For the text-containing cell, return its midpoint in [x, y] coordinate format. 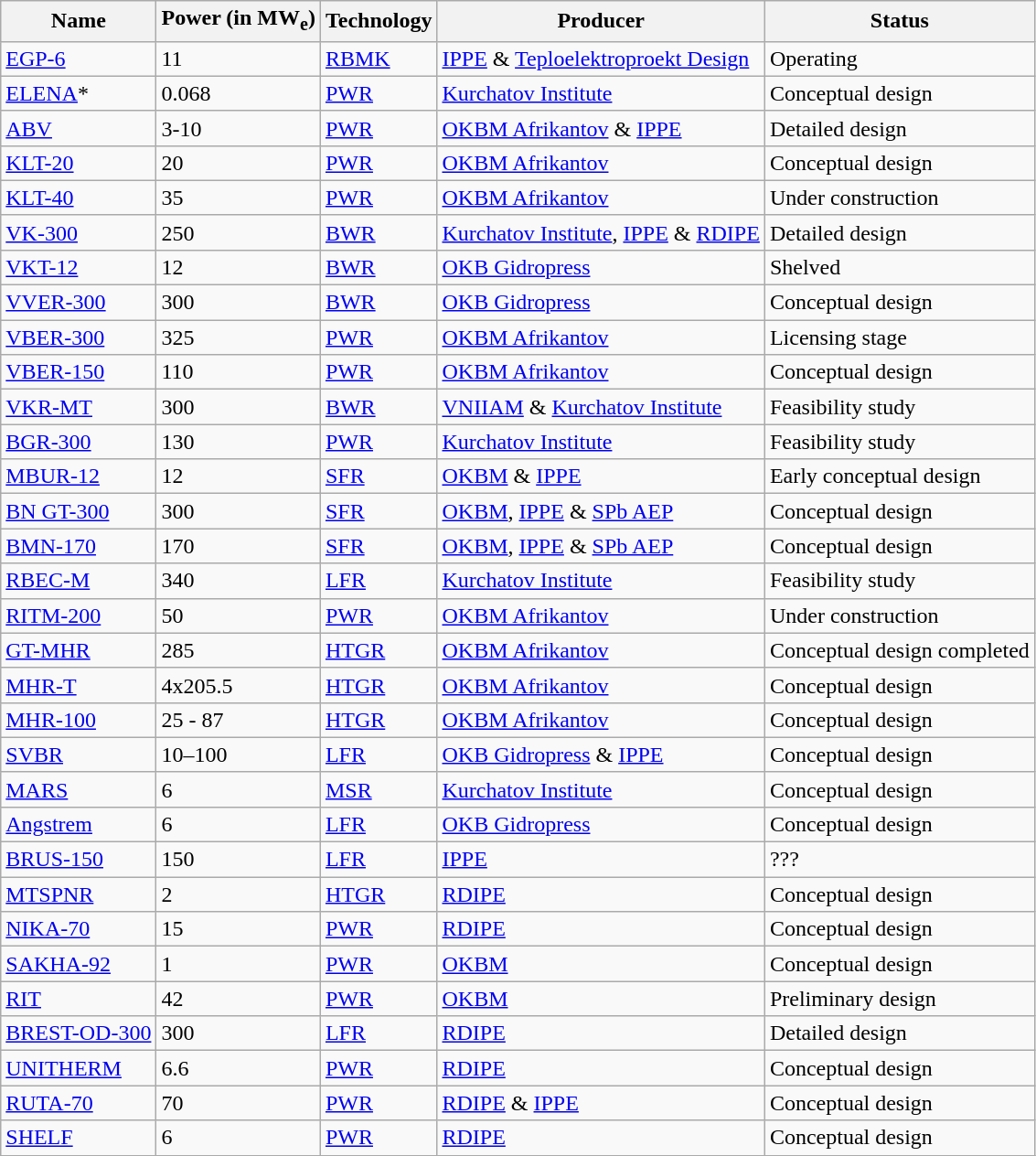
Preliminary design [900, 999]
Kurchatov Institute, IPPE & RDIPE [601, 232]
MHR-100 [79, 720]
Licensing stage [900, 337]
SAKHA-92 [79, 964]
RBMK [379, 59]
GT-MHR [79, 650]
10–100 [238, 755]
OKB Gidropress & IPPE [601, 755]
Conceptual design completed [900, 650]
VBER-150 [79, 372]
150 [238, 860]
Shelved [900, 267]
BMN-170 [79, 546]
UNITHERM [79, 1068]
340 [238, 581]
VK-300 [79, 232]
MBUR-12 [79, 476]
VNIIAM & Kurchatov Institute [601, 407]
SVBR [79, 755]
NIKA-70 [79, 929]
0.068 [238, 93]
RIT [79, 999]
1 [238, 964]
Power (in MWe) [238, 21]
170 [238, 546]
25 - 87 [238, 720]
11 [238, 59]
ELENA* [79, 93]
MSR [379, 789]
BN GT-300 [79, 511]
250 [238, 232]
15 [238, 929]
50 [238, 615]
325 [238, 337]
IPPE [601, 860]
MTSPNR [79, 894]
RBEC-M [79, 581]
4х205.5 [238, 685]
MARS [79, 789]
42 [238, 999]
110 [238, 372]
Operating [900, 59]
70 [238, 1103]
3-10 [238, 128]
Angstrem [79, 824]
VKR-MT [79, 407]
KLT-40 [79, 198]
20 [238, 163]
EGP-6 [79, 59]
OKBM Afrikantov & IPPE [601, 128]
RUTA-70 [79, 1103]
Name [79, 21]
35 [238, 198]
VVER-300 [79, 303]
130 [238, 442]
6.6 [238, 1068]
Early conceptual design [900, 476]
BRUS-150 [79, 860]
??? [900, 860]
ABV [79, 128]
VKT-12 [79, 267]
Status [900, 21]
285 [238, 650]
BREST-OD-300 [79, 1033]
KLT-20 [79, 163]
IPPE & Teploelektroproekt Design [601, 59]
Technology [379, 21]
VBER-300 [79, 337]
BGR-300 [79, 442]
OKBM & IPPE [601, 476]
Producer [601, 21]
2 [238, 894]
SHELF [79, 1138]
MHR-T [79, 685]
RITM-200 [79, 615]
RDIPE & IPPE [601, 1103]
